Return the [X, Y] coordinate for the center point of the cell that contains the specified text.  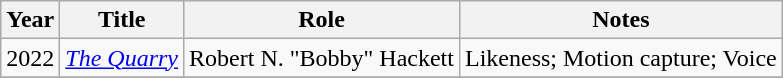
Likeness; Motion capture; Voice [620, 58]
Role [322, 20]
Title [122, 20]
Robert N. "Bobby" Hackett [322, 58]
Year [30, 20]
Notes [620, 20]
The Quarry [122, 58]
2022 [30, 58]
